For the text-containing cell, return its midpoint in (X, Y) coordinate format. 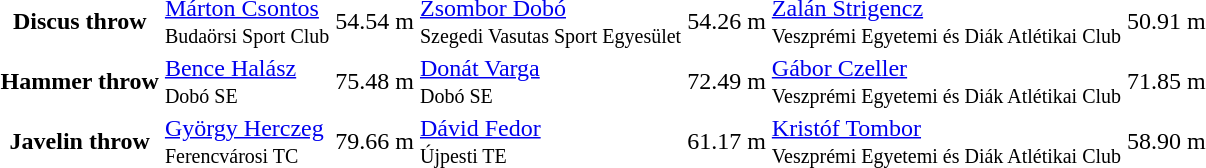
Bence HalászDobó SE (246, 82)
75.48 m (375, 82)
Gábor CzellerVeszprémi Egyetemi és Diák Atlétikai Club (946, 82)
Donát VargaDobó SE (550, 82)
72.49 m (727, 82)
